Capture the cell that displays the provided text and extract its (x, y) central coordinate. 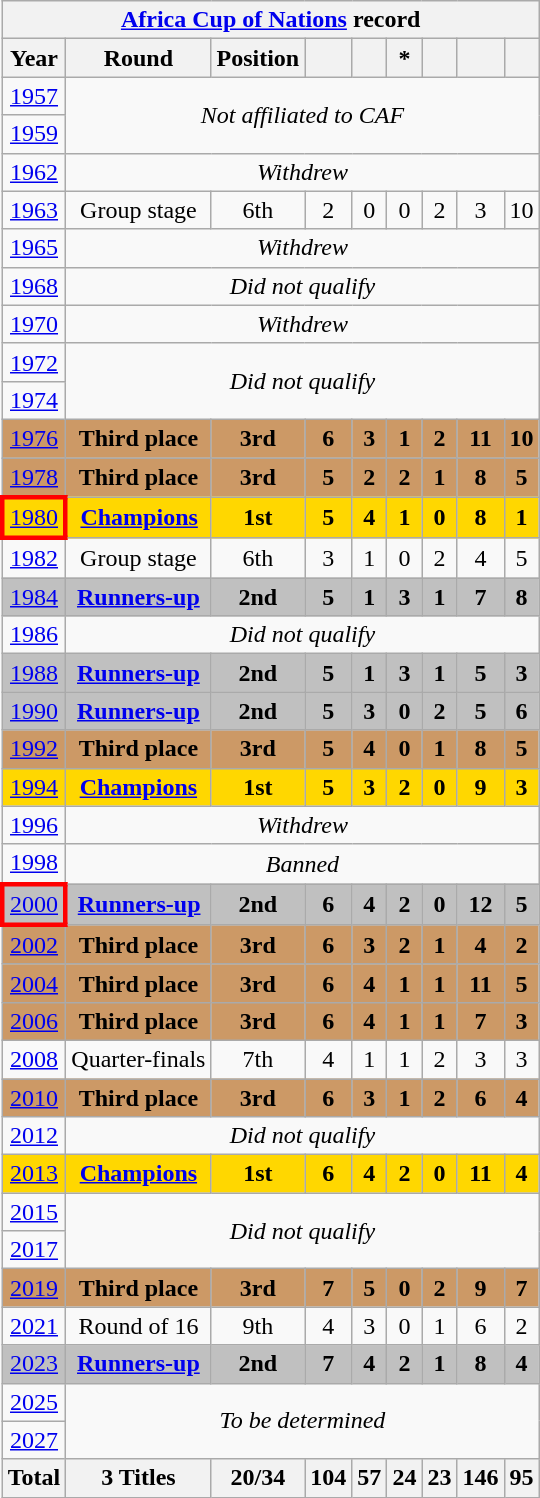
3 Titles (138, 1478)
1968 (34, 286)
2000 (34, 904)
1974 (34, 400)
1994 (34, 787)
2002 (34, 945)
* (404, 58)
Year (34, 58)
1988 (34, 673)
1984 (34, 597)
1998 (34, 864)
Not affiliated to CAF (302, 115)
12 (480, 904)
2004 (34, 983)
2012 (34, 1136)
2023 (34, 1364)
1959 (34, 134)
Position (258, 58)
23 (440, 1478)
2008 (34, 1059)
2021 (34, 1326)
2006 (34, 1021)
146 (480, 1478)
1962 (34, 172)
2015 (34, 1212)
2013 (34, 1174)
Quarter-finals (138, 1059)
Banned (302, 864)
Total (34, 1478)
2019 (34, 1288)
7th (258, 1059)
104 (328, 1478)
57 (370, 1478)
1992 (34, 749)
9th (258, 1326)
1980 (34, 518)
1990 (34, 711)
2010 (34, 1097)
1986 (34, 635)
95 (522, 1478)
1996 (34, 825)
1982 (34, 558)
Africa Cup of Nations record (270, 20)
2025 (34, 1402)
Round of 16 (138, 1326)
1963 (34, 210)
To be determined (302, 1421)
1957 (34, 96)
20/34 (258, 1478)
1978 (34, 478)
Round (138, 58)
24 (404, 1478)
1965 (34, 248)
2027 (34, 1440)
1972 (34, 362)
1970 (34, 324)
1976 (34, 438)
2017 (34, 1250)
